Locate the cell with the specified text and output its [x, y] center coordinate. 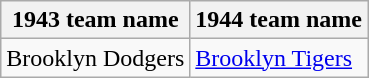
Brooklyn Dodgers [96, 58]
1943 team name [96, 20]
1944 team name [279, 20]
Brooklyn Tigers [279, 58]
